Pinpoint the cell where the given text exists, returning its [x, y] midpoint coordinate. 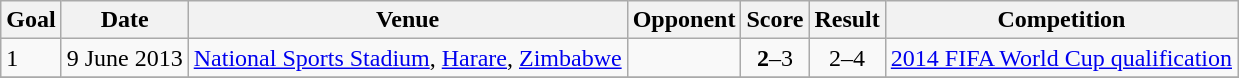
2014 FIFA World Cup qualification [1061, 58]
9 June 2013 [124, 58]
2–3 [775, 58]
Result [847, 20]
Opponent [684, 20]
Goal [31, 20]
Score [775, 20]
Date [124, 20]
1 [31, 58]
Competition [1061, 20]
2–4 [847, 58]
Venue [408, 20]
National Sports Stadium, Harare, Zimbabwe [408, 58]
